Find where the given text appears and provide that cell's center as [X, Y] coordinate. 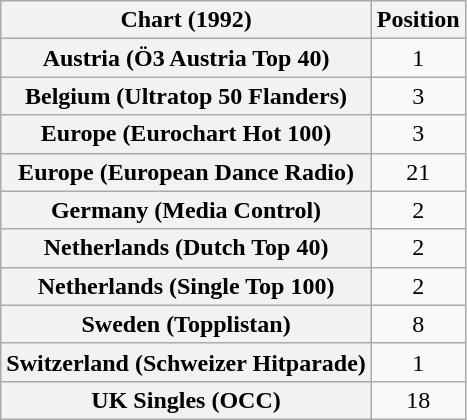
Austria (Ö3 Austria Top 40) [186, 58]
Europe (Eurochart Hot 100) [186, 134]
Chart (1992) [186, 20]
Netherlands (Dutch Top 40) [186, 248]
Europe (European Dance Radio) [186, 172]
18 [418, 400]
21 [418, 172]
Sweden (Topplistan) [186, 324]
Netherlands (Single Top 100) [186, 286]
8 [418, 324]
Position [418, 20]
UK Singles (OCC) [186, 400]
Belgium (Ultratop 50 Flanders) [186, 96]
Switzerland (Schweizer Hitparade) [186, 362]
Germany (Media Control) [186, 210]
